Pinpoint the cell where the given text exists, returning its (x, y) midpoint coordinate. 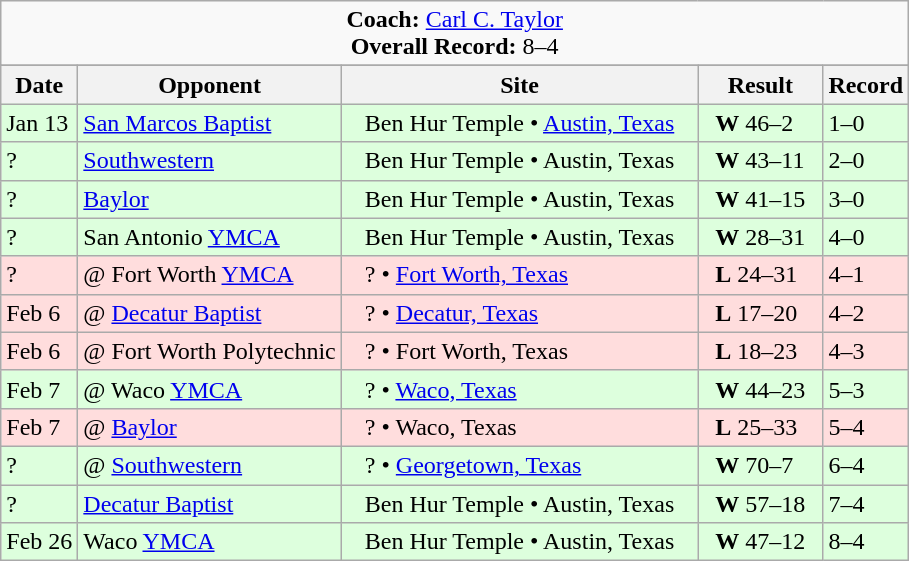
8–4 (866, 542)
L 24–31 (760, 275)
Baylor (210, 199)
@ Fort Worth Polytechnic (210, 351)
6–4 (866, 465)
W 47–12 (760, 542)
@ Baylor (210, 427)
Southwestern (210, 161)
Date (40, 85)
Coach: Carl C. TaylorOverall Record: 8–4 (455, 34)
San Marcos Baptist (210, 123)
L 18–23 (760, 351)
1–0 (866, 123)
4–2 (866, 313)
W 46–2 (760, 123)
@ Southwestern (210, 465)
W 44–23 (760, 389)
L 25–33 (760, 427)
W 43–11 (760, 161)
Feb 26 (40, 542)
4–0 (866, 237)
@ Fort Worth YMCA (210, 275)
W 28–31 (760, 237)
Decatur Baptist (210, 503)
Waco YMCA (210, 542)
2–0 (866, 161)
? • Decatur, Texas (520, 313)
@ Decatur Baptist (210, 313)
5–4 (866, 427)
Jan 13 (40, 123)
? • Georgetown, Texas (520, 465)
W 57–18 (760, 503)
4–1 (866, 275)
5–3 (866, 389)
7–4 (866, 503)
Opponent (210, 85)
San Antonio YMCA (210, 237)
L 17–20 (760, 313)
4–3 (866, 351)
Record (866, 85)
Result (760, 85)
W 70–7 (760, 465)
@ Waco YMCA (210, 389)
W 41–15 (760, 199)
Site (520, 85)
3–0 (866, 199)
